For the text-containing cell, return its midpoint in [x, y] coordinate format. 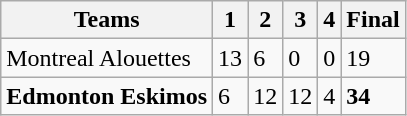
34 [373, 96]
Edmonton Eskimos [107, 96]
Teams [107, 20]
3 [300, 20]
19 [373, 58]
2 [266, 20]
Montreal Alouettes [107, 58]
1 [230, 20]
Final [373, 20]
13 [230, 58]
